Output the [X, Y] coordinate of the center of the cell containing the given text.  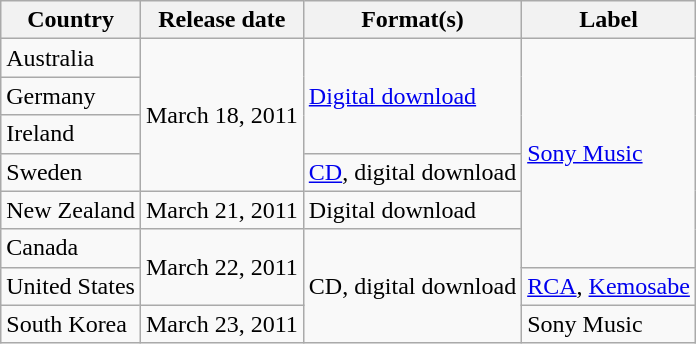
Australia [71, 58]
March 22, 2011 [222, 267]
Ireland [71, 134]
March 23, 2011 [222, 324]
Canada [71, 248]
Sweden [71, 172]
South Korea [71, 324]
Release date [222, 20]
Country [71, 20]
RCA, Kemosabe [609, 286]
New Zealand [71, 210]
Germany [71, 96]
Label [609, 20]
Format(s) [412, 20]
March 21, 2011 [222, 210]
March 18, 2011 [222, 115]
United States [71, 286]
